Identify which cell holds the provided text, then report its (x, y) central coordinate. 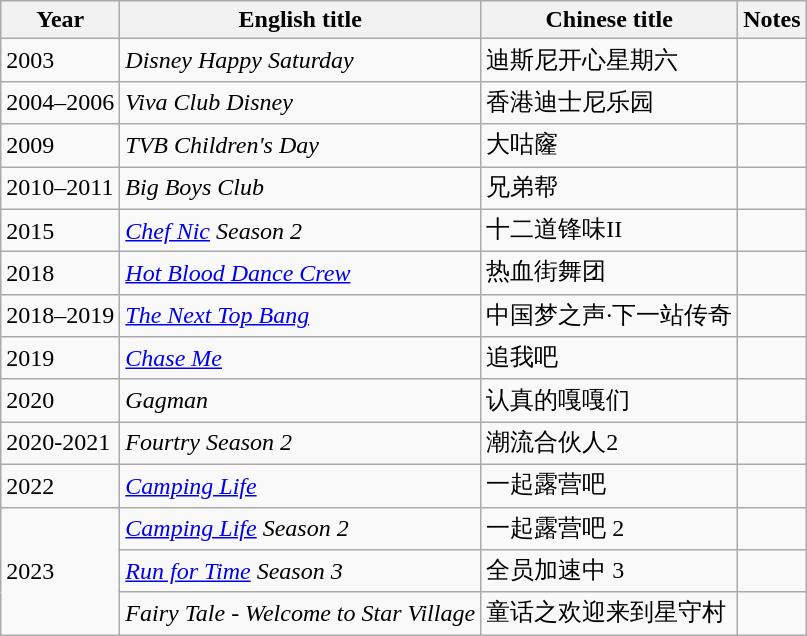
Big Boys Club (300, 188)
十二道锋味II (610, 230)
兄弟帮 (610, 188)
Viva Club Disney (300, 102)
迪斯尼开心星期六 (610, 60)
潮流合伙人2 (610, 444)
TVB Children's Day (300, 146)
2010–2011 (60, 188)
Disney Happy Saturday (300, 60)
中国梦之声·下一站传奇 (610, 316)
Camping Life (300, 486)
认真的嘎嘎们 (610, 400)
童话之欢迎来到星守村 (610, 614)
2020-2021 (60, 444)
2019 (60, 358)
Run for Time Season 3 (300, 572)
Fairy Tale - Welcome to Star Village (300, 614)
Year (60, 20)
2015 (60, 230)
2023 (60, 571)
Camping Life Season 2 (300, 528)
2003 (60, 60)
2004–2006 (60, 102)
Chef Nic Season 2 (300, 230)
香港迪士尼乐园 (610, 102)
2009 (60, 146)
Chinese title (610, 20)
English title (300, 20)
一起露营吧 (610, 486)
热血街舞团 (610, 274)
Gagman (300, 400)
2022 (60, 486)
追我吧 (610, 358)
一起露营吧 2 (610, 528)
The Next Top Bang (300, 316)
Notes (772, 20)
2018 (60, 274)
Hot Blood Dance Crew (300, 274)
2018–2019 (60, 316)
大咕窿 (610, 146)
2020 (60, 400)
全员加速中 3 (610, 572)
Fourtry Season 2 (300, 444)
Chase Me (300, 358)
